Pinpoint the cell where the given text exists, returning its (x, y) midpoint coordinate. 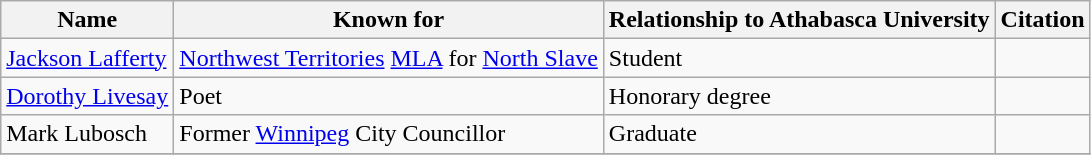
Mark Lubosch (88, 134)
Name (88, 20)
Known for (389, 20)
Jackson Lafferty (88, 58)
Graduate (799, 134)
Honorary degree (799, 96)
Poet (389, 96)
Relationship to Athabasca University (799, 20)
Dorothy Livesay (88, 96)
Northwest Territories MLA for North Slave (389, 58)
Student (799, 58)
Former Winnipeg City Councillor (389, 134)
Citation (1042, 20)
